For the text-containing cell, return its midpoint in [x, y] coordinate format. 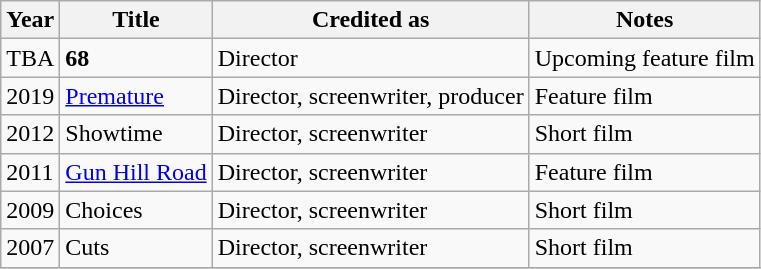
Director [370, 58]
TBA [30, 58]
Gun Hill Road [136, 172]
Title [136, 20]
Upcoming feature film [644, 58]
Credited as [370, 20]
Notes [644, 20]
Showtime [136, 134]
Year [30, 20]
Director, screenwriter, producer [370, 96]
Cuts [136, 248]
Choices [136, 210]
68 [136, 58]
2009 [30, 210]
2012 [30, 134]
2019 [30, 96]
Premature [136, 96]
2011 [30, 172]
2007 [30, 248]
